Provide the (x, y) coordinate of the cell's center where the given text is located.  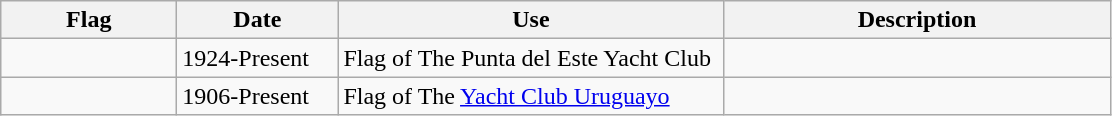
Date (258, 20)
Use (531, 20)
Flag of The Yacht Club Uruguayo (531, 96)
Description (917, 20)
1924-Present (258, 58)
Flag (89, 20)
1906-Present (258, 96)
Flag of The Punta del Este Yacht Club (531, 58)
